Return (x, y) of the center of cell containing provided text 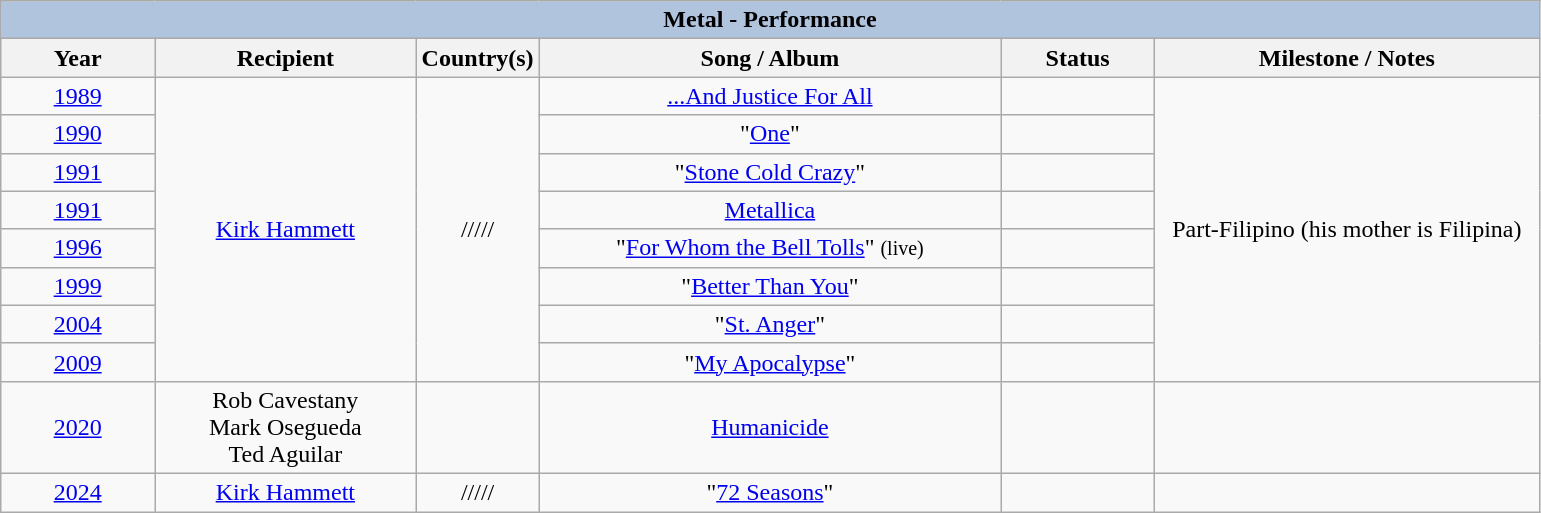
Milestone / Notes (1346, 58)
Metallica (770, 210)
Year (78, 58)
2024 (78, 492)
Humanicide (770, 427)
1999 (78, 286)
1990 (78, 134)
Recipient (286, 58)
2009 (78, 362)
"One" (770, 134)
"My Apocalypse" (770, 362)
Rob CavestanyMark OseguedaTed Aguilar (286, 427)
"Stone Cold Crazy" (770, 172)
...And Justice For All (770, 96)
"St. Anger" (770, 324)
"For Whom the Bell Tolls" (live) (770, 248)
Metal - Performance (770, 20)
Status (1078, 58)
1996 (78, 248)
2004 (78, 324)
2020 (78, 427)
Country(s) (478, 58)
Part-Filipino (his mother is Filipina) (1346, 229)
1989 (78, 96)
"Better Than You" (770, 286)
Song / Album (770, 58)
"72 Seasons" (770, 492)
